Determine the (X, Y) coordinate at the center of the cell enclosing the given text.  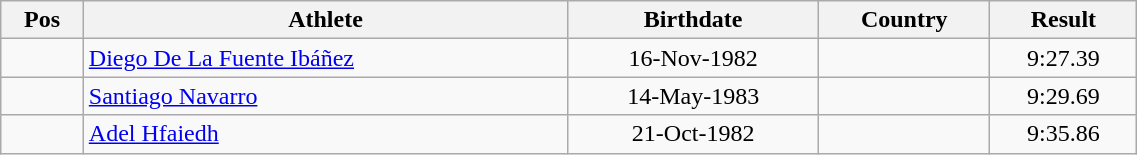
Santiago Navarro (325, 96)
14-May-1983 (694, 96)
9:35.86 (1064, 134)
9:27.39 (1064, 58)
Birthdate (694, 20)
21-Oct-1982 (694, 134)
Country (904, 20)
Athlete (325, 20)
16-Nov-1982 (694, 58)
Result (1064, 20)
Diego De La Fuente Ibáñez (325, 58)
9:29.69 (1064, 96)
Pos (42, 20)
Adel Hfaiedh (325, 134)
